Return the [x, y] coordinate for the center point of the cell that contains the specified text.  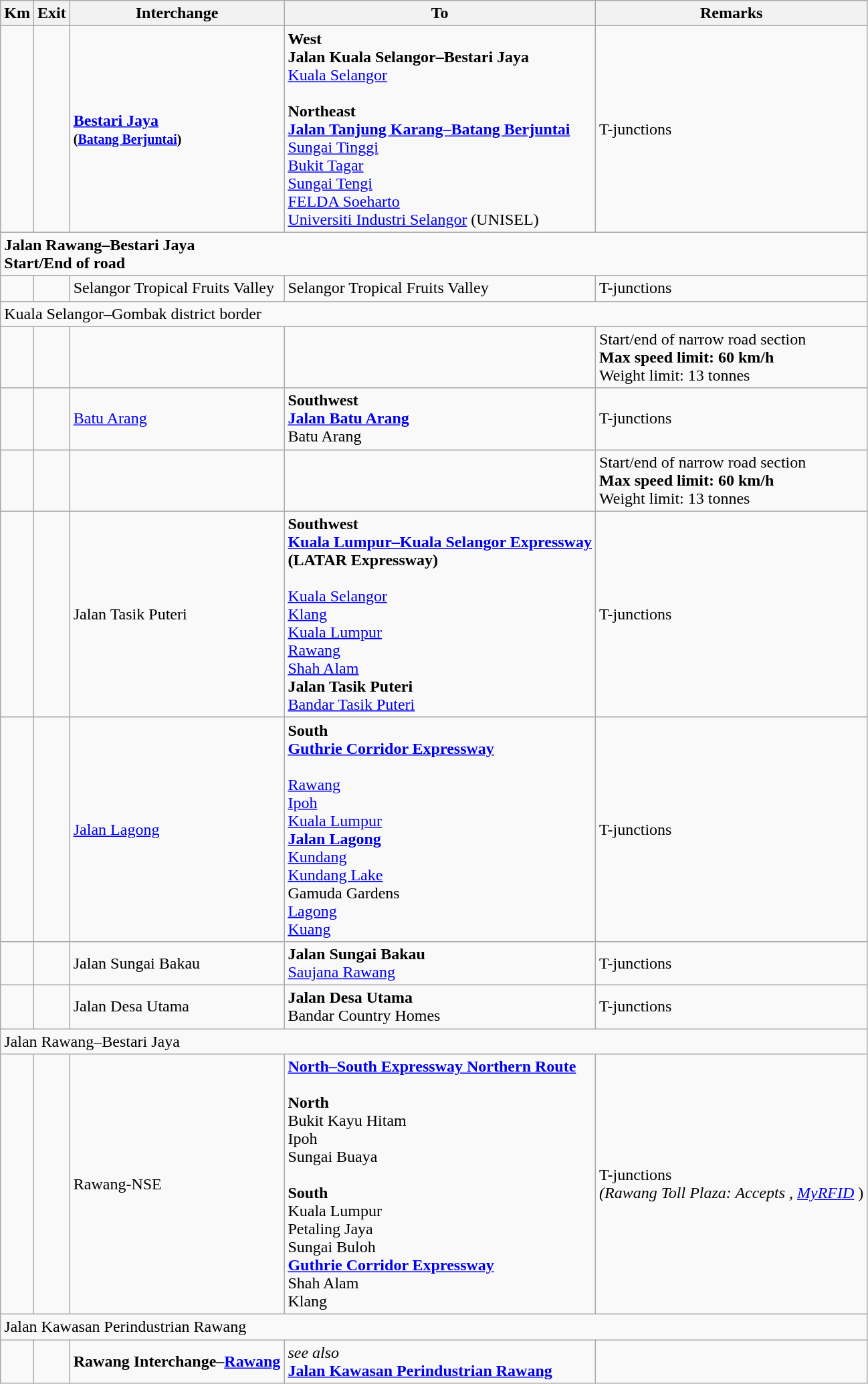
T-junctions(Rawang Toll Plaza: Accepts , MyRFID ) [731, 1184]
Jalan Rawang–Bestari JayaStart/End of road [434, 254]
Southwest Kuala Lumpur–Kuala Selangor Expressway(LATAR Expressway)Kuala SelangorKlangKuala LumpurRawangShah AlamJalan Tasik PuteriBandar Tasik Puteri [440, 614]
Remarks [731, 13]
Batu Arang [177, 419]
Kuala Selangor–Gombak district border [434, 314]
Jalan Lagong [177, 829]
Jalan Sungai BakauSaujana Rawang [440, 963]
Jalan Rawang–Bestari Jaya [434, 1042]
Jalan Desa UtamaBandar Country Homes [440, 1006]
Bestari Jaya(Batang Berjuntai) [177, 129]
South Guthrie Corridor ExpresswayRawangIpohKuala Lumpur Jalan LagongKundangKundang LakeGamuda GardensLagongKuang [440, 829]
Km [17, 13]
To [440, 13]
Southwest Jalan Batu ArangBatu Arang [440, 419]
Jalan Sungai Bakau [177, 963]
Jalan Kawasan Perindustrian Rawang [434, 1327]
Rawang Interchange–Rawang [177, 1362]
Exit [51, 13]
see also Jalan Kawasan Perindustrian Rawang [440, 1362]
Interchange [177, 13]
Jalan Tasik Puteri [177, 614]
Rawang-NSE [177, 1184]
Jalan Desa Utama [177, 1006]
